Extract the (x, y) coordinate from the center of the cell holding the provided text.  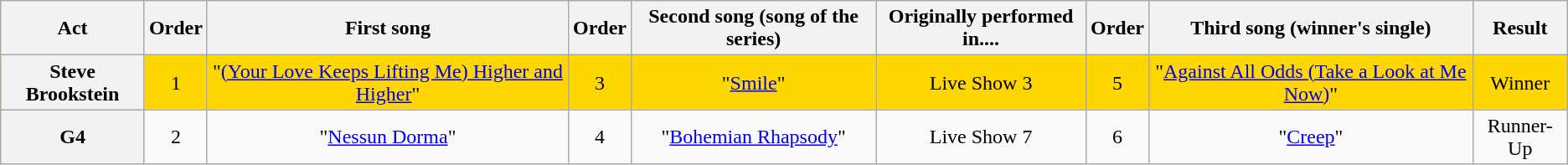
Act (73, 28)
Result (1519, 28)
Live Show 3 (982, 82)
First song (387, 28)
Winner (1519, 82)
"(Your Love Keeps Lifting Me) Higher and Higher" (387, 82)
"Creep" (1312, 137)
2 (176, 137)
"Nessun Dorma" (387, 137)
4 (600, 137)
Runner-Up (1519, 137)
Live Show 7 (982, 137)
G4 (73, 137)
Steve Brookstein (73, 82)
Originally performed in.... (982, 28)
3 (600, 82)
"Bohemian Rhapsody" (754, 137)
Second song (song of the series) (754, 28)
1 (176, 82)
"Smile" (754, 82)
"Against All Odds (Take a Look at Me Now)" (1312, 82)
Third song (winner's single) (1312, 28)
5 (1117, 82)
6 (1117, 137)
